Scan for the cell matching the given text and deliver its [X, Y] coordinate at center. 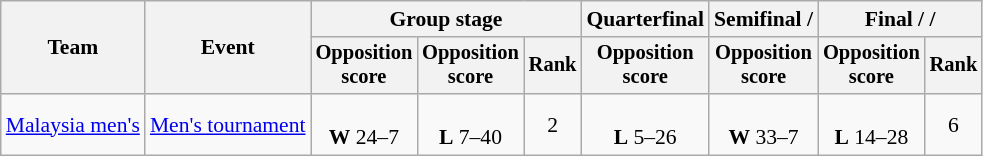
Team [73, 48]
Quarterfinal [645, 19]
L 14–28 [872, 124]
W 33–7 [764, 124]
L 5–26 [645, 124]
Event [228, 48]
Semifinal / [764, 19]
Malaysia men's [73, 124]
Final / / [900, 19]
2 [553, 124]
W 24–7 [364, 124]
L 7–40 [470, 124]
Group stage [446, 19]
6 [954, 124]
Men's tournament [228, 124]
